Extract the [X, Y] coordinate from the center of the cell holding the provided text.  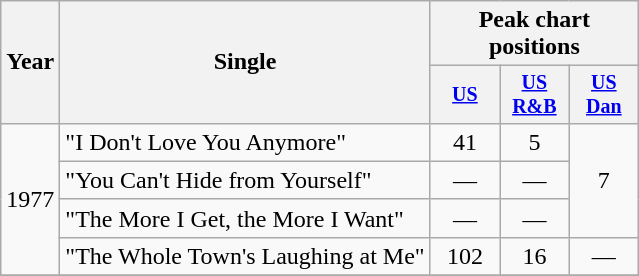
5 [534, 142]
41 [464, 142]
7 [604, 180]
USDan [604, 94]
USR&B [534, 94]
16 [534, 256]
US [464, 94]
"I Don't Love You Anymore" [245, 142]
"The Whole Town's Laughing at Me" [245, 256]
102 [464, 256]
Single [245, 62]
1977 [30, 199]
"The More I Get, the More I Want" [245, 218]
Peak chart positions [534, 34]
Year [30, 62]
"You Can't Hide from Yourself" [245, 180]
